Search for the cell housing the specified text and yield its [x, y] center coordinate. 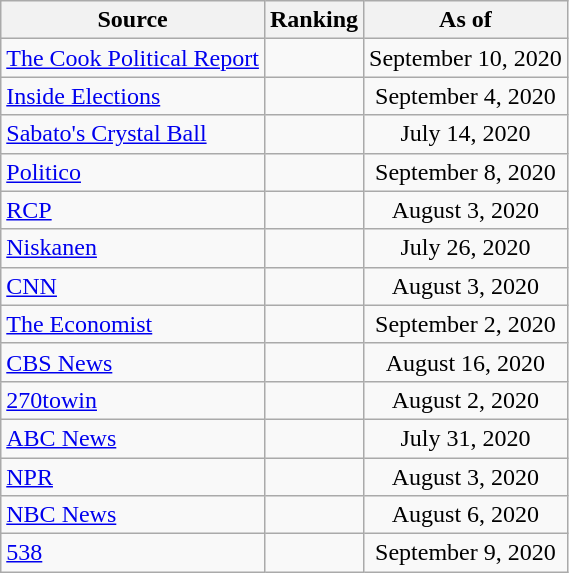
August 16, 2020 [466, 362]
NBC News [133, 515]
Ranking [314, 20]
Sabato's Crystal Ball [133, 134]
July 31, 2020 [466, 438]
September 8, 2020 [466, 172]
CNN [133, 286]
Niskanen [133, 248]
September 2, 2020 [466, 324]
September 9, 2020 [466, 553]
NPR [133, 477]
Inside Elections [133, 96]
September 10, 2020 [466, 58]
538 [133, 553]
July 26, 2020 [466, 248]
CBS News [133, 362]
August 6, 2020 [466, 515]
RCP [133, 210]
Politico [133, 172]
As of [466, 20]
Source [133, 20]
September 4, 2020 [466, 96]
August 2, 2020 [466, 400]
270towin [133, 400]
ABC News [133, 438]
July 14, 2020 [466, 134]
The Economist [133, 324]
The Cook Political Report [133, 58]
